Return the (X, Y) coordinate for the center point of the cell that contains the specified text.  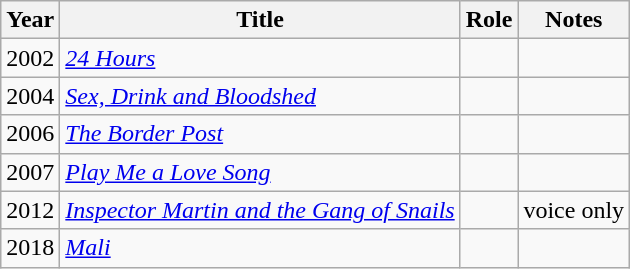
24 Hours (260, 58)
Notes (574, 20)
2002 (30, 58)
voice only (574, 210)
2012 (30, 210)
Play Me a Love Song (260, 172)
Title (260, 20)
Inspector Martin and the Gang of Snails (260, 210)
Sex, Drink and Bloodshed (260, 96)
The Border Post (260, 134)
2007 (30, 172)
Mali (260, 248)
Year (30, 20)
Role (489, 20)
2018 (30, 248)
2004 (30, 96)
2006 (30, 134)
